Pinpoint the cell where the given text exists, returning its [X, Y] midpoint coordinate. 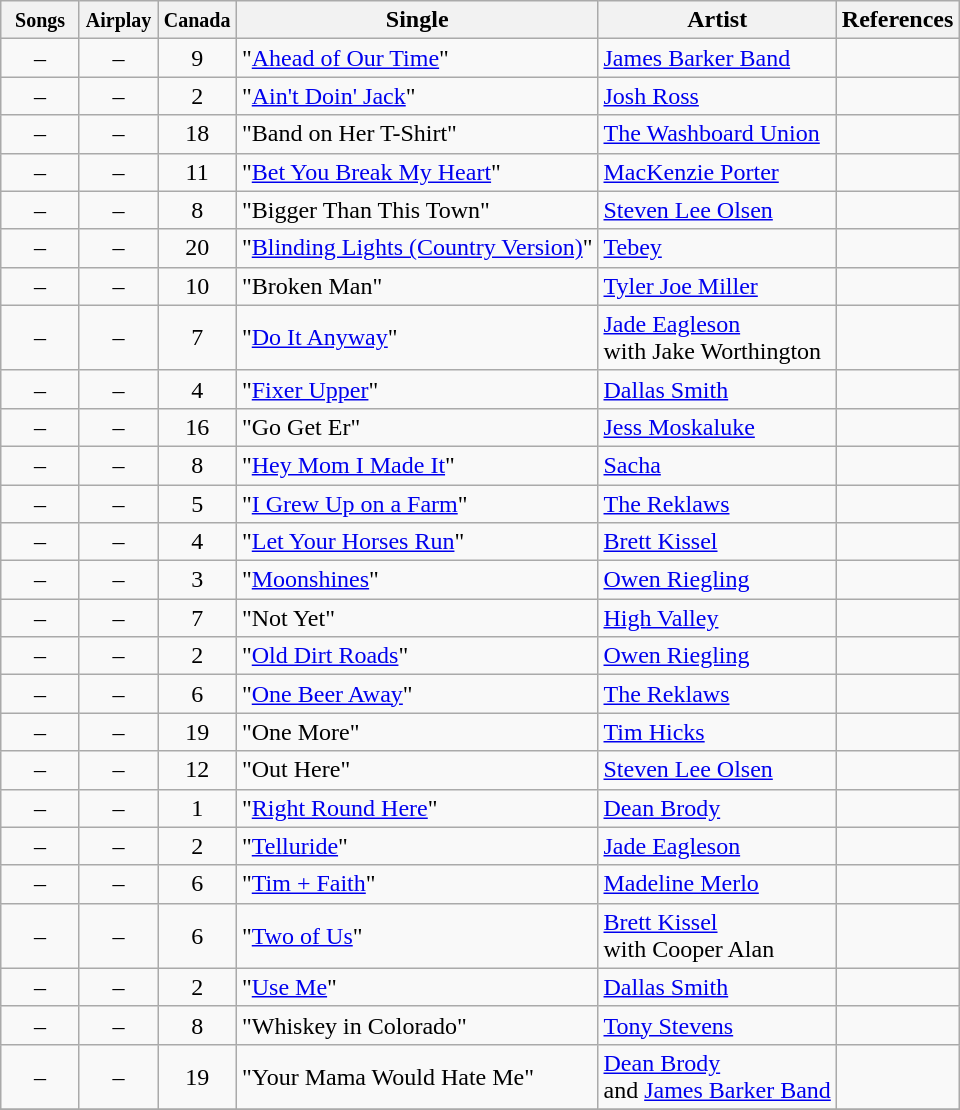
5 [198, 503]
"One Beer Away" [417, 694]
"Go Get Er" [417, 427]
"Hey Mom I Made It" [417, 465]
Tim Hicks [717, 732]
"Whiskey in Colorado" [417, 1025]
Tyler Joe Miller [717, 286]
"Band on Her T-Shirt" [417, 134]
Madeline Merlo [717, 884]
Jade Eaglesonwith Jake Worthington [717, 338]
Jess Moskaluke [717, 427]
Dean Brodyand James Barker Band [717, 1076]
"Two of Us" [417, 936]
"Your Mama Would Hate Me" [417, 1076]
"Let Your Horses Run" [417, 542]
"Ain't Doin' Jack" [417, 96]
Jade Eagleson [717, 846]
"Blinding Lights (Country Version)" [417, 248]
Brett Kissel [717, 542]
"I Grew Up on a Farm" [417, 503]
Airplay [118, 20]
16 [198, 427]
Tebey [717, 248]
"Bet You Break My Heart" [417, 172]
"Old Dirt Roads" [417, 656]
"Do It Anyway" [417, 338]
"Use Me" [417, 987]
11 [198, 172]
"Tim + Faith" [417, 884]
The Washboard Union [717, 134]
"Right Round Here" [417, 808]
Dean Brody [717, 808]
References [898, 20]
Single [417, 20]
James Barker Band [717, 58]
Tony Stevens [717, 1025]
Brett Kisselwith Cooper Alan [717, 936]
"Fixer Upper" [417, 389]
12 [198, 770]
3 [198, 580]
"Not Yet" [417, 618]
18 [198, 134]
9 [198, 58]
"One More" [417, 732]
MacKenzie Porter [717, 172]
Artist [717, 20]
"Broken Man" [417, 286]
"Bigger Than This Town" [417, 210]
10 [198, 286]
"Moonshines" [417, 580]
Sacha [717, 465]
"Telluride" [417, 846]
1 [198, 808]
Canada [198, 20]
Josh Ross [717, 96]
High Valley [717, 618]
"Ahead of Our Time" [417, 58]
"Out Here" [417, 770]
20 [198, 248]
Songs [40, 20]
